Search for the cell housing the specified text and yield its (x, y) center coordinate. 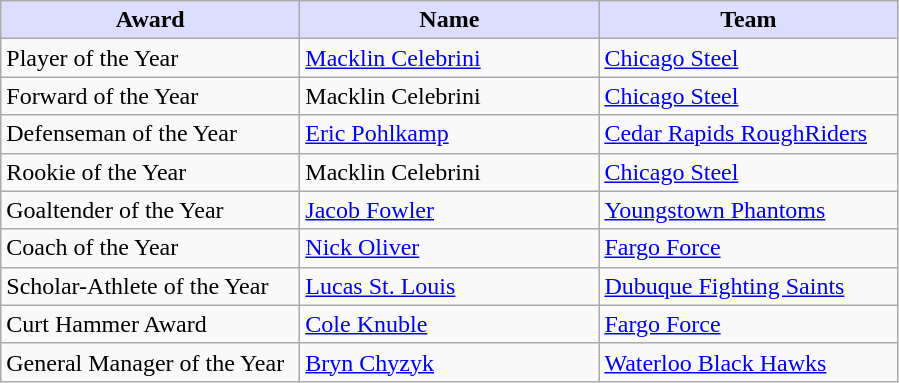
Player of the Year (150, 58)
Youngstown Phantoms (748, 210)
Cole Knuble (450, 324)
Eric Pohlkamp (450, 134)
Defenseman of the Year (150, 134)
Bryn Chyzyk (450, 362)
Team (748, 20)
Coach of the Year (150, 248)
Lucas St. Louis (450, 286)
Forward of the Year (150, 96)
Name (450, 20)
Rookie of the Year (150, 172)
Dubuque Fighting Saints (748, 286)
Waterloo Black Hawks (748, 362)
Curt Hammer Award (150, 324)
Scholar-Athlete of the Year (150, 286)
Award (150, 20)
Jacob Fowler (450, 210)
General Manager of the Year (150, 362)
Cedar Rapids RoughRiders (748, 134)
Goaltender of the Year (150, 210)
Nick Oliver (450, 248)
